Return the (x, y) coordinate for the center point of the cell that contains the specified text.  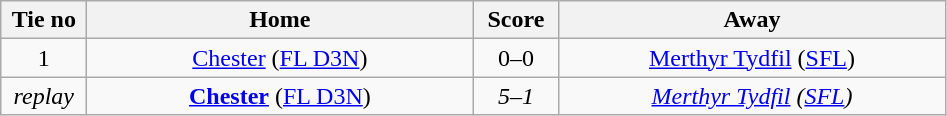
Home (280, 20)
Away (752, 20)
0–0 (516, 58)
5–1 (516, 96)
Score (516, 20)
Tie no (44, 20)
1 (44, 58)
replay (44, 96)
